Scan for the cell matching the given text and deliver its [X, Y] coordinate at center. 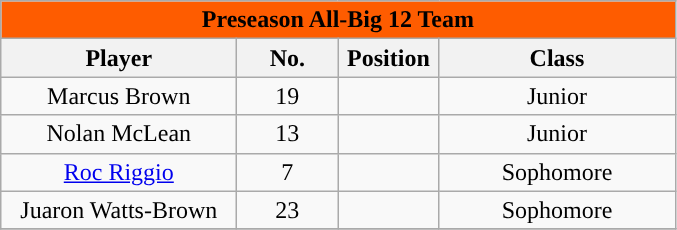
Juaron Watts-Brown [119, 210]
13 [288, 134]
Nolan McLean [119, 134]
Position [388, 58]
19 [288, 96]
Marcus Brown [119, 96]
Preseason All-Big 12 Team [338, 20]
Class [557, 58]
7 [288, 172]
No. [288, 58]
23 [288, 210]
Player [119, 58]
Roc Riggio [119, 172]
